For the text-containing cell, return its midpoint in [x, y] coordinate format. 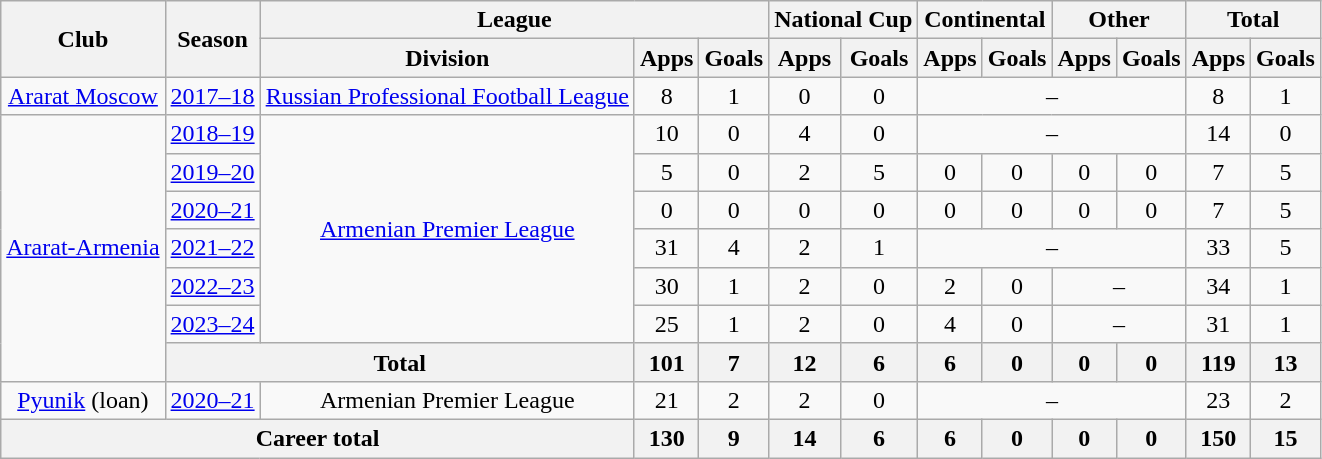
25 [666, 324]
12 [805, 362]
League [514, 20]
9 [734, 438]
150 [1218, 438]
21 [666, 400]
119 [1218, 362]
2018–19 [212, 134]
30 [666, 286]
2017–18 [212, 96]
Division [447, 58]
101 [666, 362]
10 [666, 134]
23 [1218, 400]
13 [1286, 362]
Other [1119, 20]
15 [1286, 438]
2021–22 [212, 248]
Continental [985, 20]
Pyunik (loan) [83, 400]
Career total [318, 438]
Ararat Moscow [83, 96]
2019–20 [212, 172]
Russian Professional Football League [447, 96]
130 [666, 438]
National Cup [844, 20]
34 [1218, 286]
Season [212, 39]
33 [1218, 248]
2023–24 [212, 324]
Ararat-Armenia [83, 248]
Club [83, 39]
2022–23 [212, 286]
